Return the [X, Y] coordinate for the center point of the cell that contains the specified text.  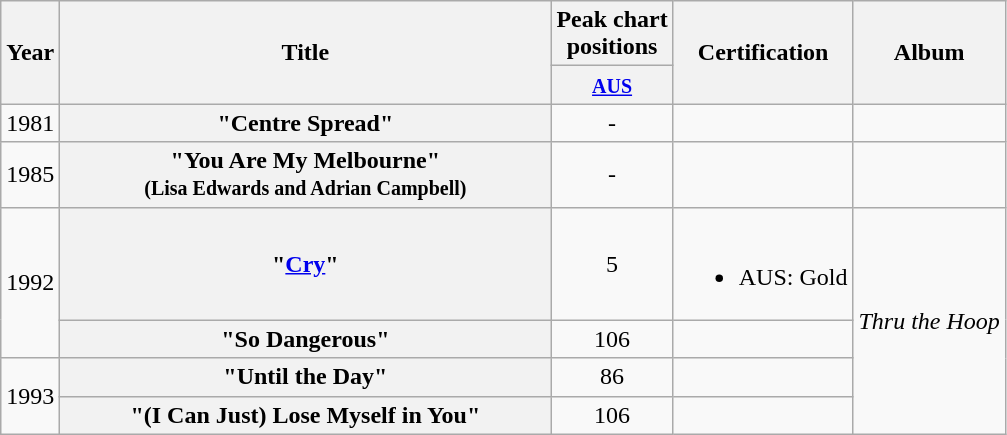
Album [929, 52]
Peak chartpositions [612, 34]
Thru the Hoop [929, 320]
5 [612, 264]
"Centre Spread" [306, 123]
86 [612, 377]
"So Dangerous" [306, 339]
Title [306, 52]
1992 [30, 282]
"You Are My Melbourne" (Lisa Edwards and Adrian Campbell) [306, 174]
"(I Can Just) Lose Myself in You" [306, 415]
"Cry" [306, 264]
1985 [30, 174]
"Until the Day" [306, 377]
AUS: Gold [763, 264]
1993 [30, 396]
Certification [763, 52]
AUS [612, 85]
1981 [30, 123]
Year [30, 52]
